Capture the cell that displays the provided text and extract its (x, y) central coordinate. 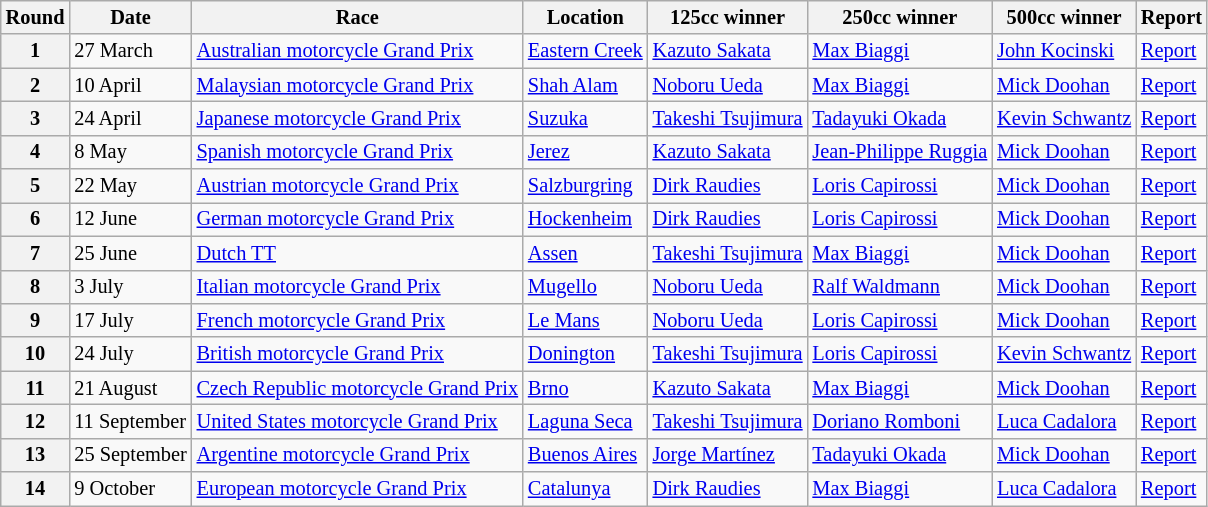
Hockenheim (586, 219)
1 (36, 51)
7 (36, 253)
Date (130, 17)
11 September (130, 421)
13 (36, 455)
Dutch TT (358, 253)
14 (36, 489)
Location (586, 17)
500cc winner (1064, 17)
European motorcycle Grand Prix (358, 489)
French motorcycle Grand Prix (358, 320)
10 (36, 354)
Salzburgring (586, 186)
9 October (130, 489)
Ralf Waldmann (900, 287)
21 August (130, 388)
Catalunya (586, 489)
2 (36, 85)
5 (36, 186)
25 June (130, 253)
Japanese motorcycle Grand Prix (358, 118)
Austrian motorcycle Grand Prix (358, 186)
British motorcycle Grand Prix (358, 354)
Argentine motorcycle Grand Prix (358, 455)
German motorcycle Grand Prix (358, 219)
25 September (130, 455)
Italian motorcycle Grand Prix (358, 287)
27 March (130, 51)
Jorge Martínez (728, 455)
United States motorcycle Grand Prix (358, 421)
Australian motorcycle Grand Prix (358, 51)
6 (36, 219)
250cc winner (900, 17)
Donington (586, 354)
Mugello (586, 287)
Eastern Creek (586, 51)
10 April (130, 85)
24 July (130, 354)
12 (36, 421)
Jean-Philippe Ruggia (900, 152)
Shah Alam (586, 85)
Malaysian motorcycle Grand Prix (358, 85)
3 July (130, 287)
12 June (130, 219)
Czech Republic motorcycle Grand Prix (358, 388)
Race (358, 17)
Spanish motorcycle Grand Prix (358, 152)
24 April (130, 118)
125cc winner (728, 17)
22 May (130, 186)
Buenos Aires (586, 455)
11 (36, 388)
9 (36, 320)
Jerez (586, 152)
Le Mans (586, 320)
8 May (130, 152)
17 July (130, 320)
3 (36, 118)
John Kocinski (1064, 51)
4 (36, 152)
8 (36, 287)
Doriano Romboni (900, 421)
Laguna Seca (586, 421)
Brno (586, 388)
Suzuka (586, 118)
Round (36, 17)
Assen (586, 253)
